Search for the cell housing the specified text and yield its [x, y] center coordinate. 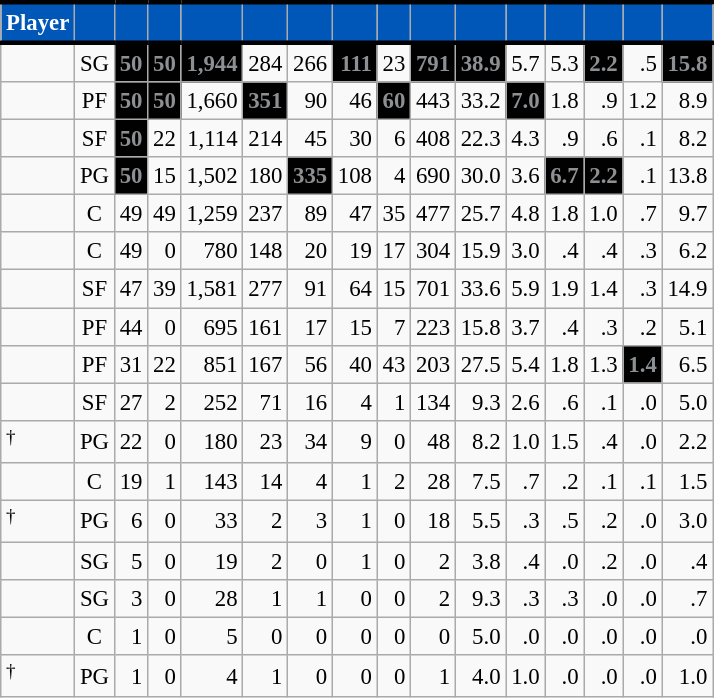
7.0 [526, 101]
14 [266, 482]
33.2 [480, 101]
90 [310, 101]
214 [266, 139]
22.3 [480, 139]
4.3 [526, 139]
3.6 [526, 176]
408 [434, 139]
9.7 [687, 214]
6.7 [564, 176]
35 [394, 214]
690 [434, 176]
40 [354, 364]
477 [434, 214]
791 [434, 62]
25.7 [480, 214]
33.6 [480, 289]
701 [434, 289]
5.7 [526, 62]
167 [266, 364]
1,581 [212, 289]
335 [310, 176]
851 [212, 364]
2.6 [526, 402]
252 [212, 402]
5.9 [526, 289]
277 [266, 289]
7 [394, 327]
6.5 [687, 364]
5.1 [687, 327]
695 [212, 327]
1,944 [212, 62]
1,114 [212, 139]
143 [212, 482]
13.8 [687, 176]
34 [310, 441]
1.9 [564, 289]
18 [434, 521]
Player [38, 22]
3.8 [480, 561]
266 [310, 62]
223 [434, 327]
284 [266, 62]
5.4 [526, 364]
9 [354, 441]
33 [212, 521]
39 [164, 289]
1,259 [212, 214]
27.5 [480, 364]
46 [354, 101]
5.3 [564, 62]
71 [266, 402]
443 [434, 101]
6.2 [687, 251]
31 [130, 364]
161 [266, 327]
91 [310, 289]
45 [310, 139]
43 [394, 364]
1,502 [212, 176]
64 [354, 289]
4.0 [480, 676]
1,660 [212, 101]
134 [434, 402]
203 [434, 364]
44 [130, 327]
20 [310, 251]
7.5 [480, 482]
5.5 [480, 521]
4.8 [526, 214]
1.3 [604, 364]
15.9 [480, 251]
237 [266, 214]
60 [394, 101]
148 [266, 251]
304 [434, 251]
3.7 [526, 327]
1.2 [642, 101]
48 [434, 441]
27 [130, 402]
780 [212, 251]
14.9 [687, 289]
108 [354, 176]
89 [310, 214]
30.0 [480, 176]
8.9 [687, 101]
38.9 [480, 62]
56 [310, 364]
111 [354, 62]
351 [266, 101]
16 [310, 402]
30 [354, 139]
